Find where the given text appears and provide that cell's center as (x, y) coordinate. 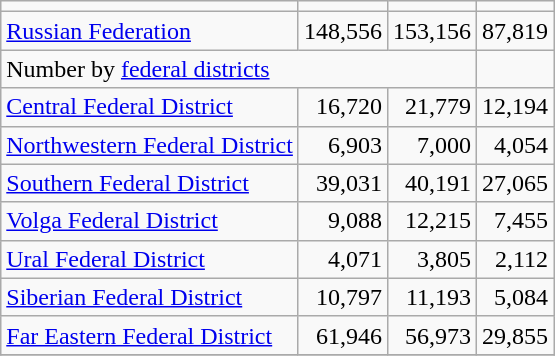
4,071 (342, 259)
2,112 (516, 259)
12,215 (432, 221)
4,054 (516, 145)
Southern Federal District (150, 183)
5,084 (516, 297)
61,946 (342, 335)
29,855 (516, 335)
12,194 (516, 107)
7,000 (432, 145)
3,805 (432, 259)
11,193 (432, 297)
153,156 (432, 31)
39,031 (342, 183)
40,191 (432, 183)
Central Federal District (150, 107)
Ural Federal District (150, 259)
27,065 (516, 183)
16,720 (342, 107)
9,088 (342, 221)
Northwestern Federal District (150, 145)
Number by federal districts (239, 69)
7,455 (516, 221)
10,797 (342, 297)
56,973 (432, 335)
Far Eastern Federal District (150, 335)
87,819 (516, 31)
6,903 (342, 145)
Volga Federal District (150, 221)
Siberian Federal District (150, 297)
Russian Federation (150, 31)
21,779 (432, 107)
148,556 (342, 31)
